Output the (x, y) coordinate of the center of the cell containing the given text.  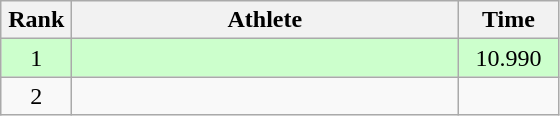
10.990 (508, 58)
Athlete (265, 20)
2 (36, 96)
Rank (36, 20)
1 (36, 58)
Time (508, 20)
